For the text-containing cell, return its midpoint in (x, y) coordinate format. 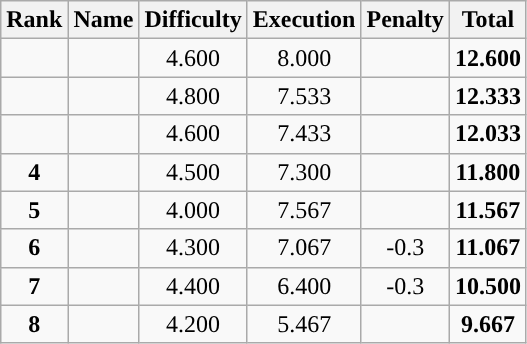
6.400 (304, 286)
9.667 (488, 324)
5.467 (304, 324)
4.800 (193, 96)
Penalty (405, 20)
4 (34, 172)
10.500 (488, 286)
Execution (304, 20)
7 (34, 286)
12.600 (488, 58)
7.533 (304, 96)
12.033 (488, 134)
7.300 (304, 172)
Total (488, 20)
4.000 (193, 210)
8 (34, 324)
Difficulty (193, 20)
7.567 (304, 210)
4.500 (193, 172)
Rank (34, 20)
7.067 (304, 248)
Name (104, 20)
4.400 (193, 286)
4.300 (193, 248)
11.567 (488, 210)
11.067 (488, 248)
12.333 (488, 96)
4.200 (193, 324)
6 (34, 248)
7.433 (304, 134)
5 (34, 210)
8.000 (304, 58)
11.800 (488, 172)
